Locate the cell with the specified text and output its (X, Y) center coordinate. 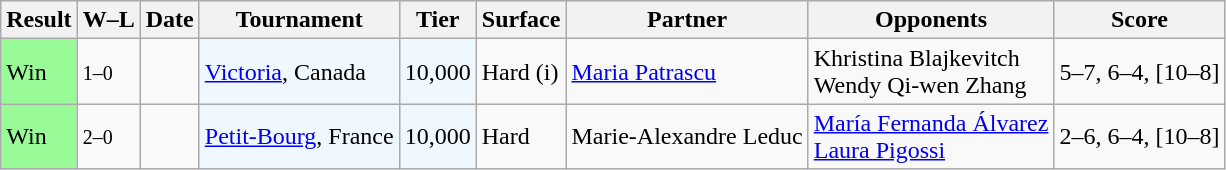
2–6, 6–4, [10–8] (1140, 136)
Date (170, 20)
María Fernanda Álvarez Laura Pigossi (931, 136)
Score (1140, 20)
1–0 (108, 72)
5–7, 6–4, [10–8] (1140, 72)
Tournament (299, 20)
Tier (438, 20)
Surface (521, 20)
Partner (687, 20)
Victoria, Canada (299, 72)
W–L (108, 20)
Maria Patrascu (687, 72)
Khristina Blajkevitch Wendy Qi-wen Zhang (931, 72)
Hard (i) (521, 72)
Hard (521, 136)
Result (39, 20)
2–0 (108, 136)
Marie-Alexandre Leduc (687, 136)
Opponents (931, 20)
Petit-Bourg, France (299, 136)
